For the text-containing cell, return its midpoint in [x, y] coordinate format. 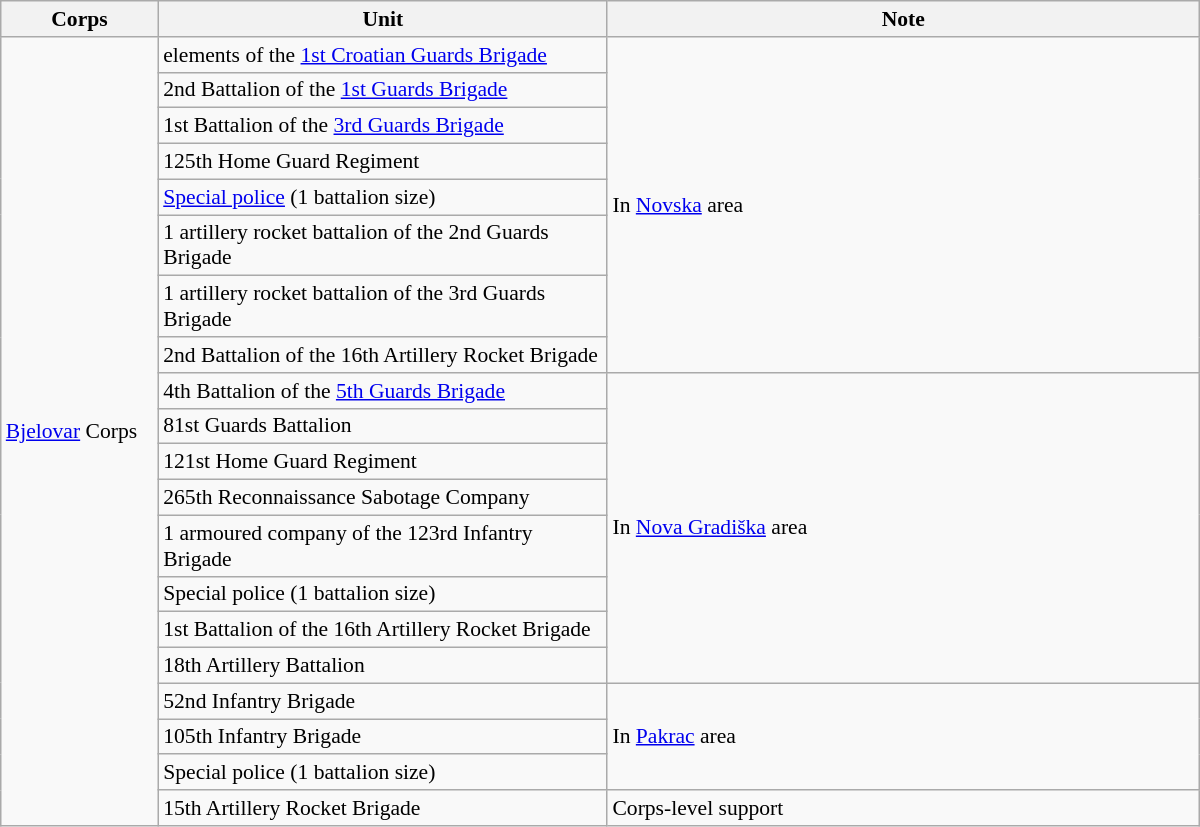
125th Home Guard Regiment [382, 162]
1st Battalion of the 16th Artillery Rocket Brigade [382, 630]
2nd Battalion of the 1st Guards Brigade [382, 90]
elements of the 1st Croatian Guards Brigade [382, 55]
18th Artillery Battalion [382, 666]
In Novska area [903, 205]
1 artillery rocket battalion of the 3rd Guards Brigade [382, 306]
52nd Infantry Brigade [382, 701]
81st Guards Battalion [382, 426]
121st Home Guard Regiment [382, 462]
1st Battalion of the 3rd Guards Brigade [382, 126]
4th Battalion of the 5th Guards Brigade [382, 391]
105th Infantry Brigade [382, 737]
In Pakrac area [903, 736]
Note [903, 19]
Corps [80, 19]
Unit [382, 19]
2nd Battalion of the 16th Artillery Rocket Brigade [382, 355]
In Nova Gradiška area [903, 528]
1 artillery rocket battalion of the 2nd Guards Brigade [382, 246]
Corps-level support [903, 808]
15th Artillery Rocket Brigade [382, 808]
Bjelovar Corps [80, 432]
1 armoured company of the 123rd Infantry Brigade [382, 546]
265th Reconnaissance Sabotage Company [382, 498]
